Capture the cell that displays the provided text and extract its (X, Y) central coordinate. 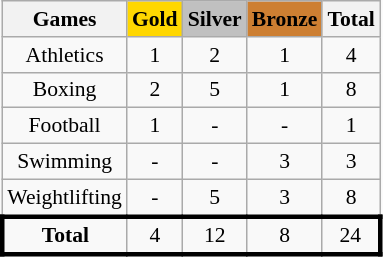
Athletics (64, 55)
Games (64, 19)
Swimming (64, 162)
Football (64, 126)
Weightlifting (64, 198)
Bronze (285, 19)
Boxing (64, 90)
24 (350, 236)
Gold (155, 19)
Silver (215, 19)
12 (215, 236)
